Identify which cell holds the provided text, then report its (X, Y) central coordinate. 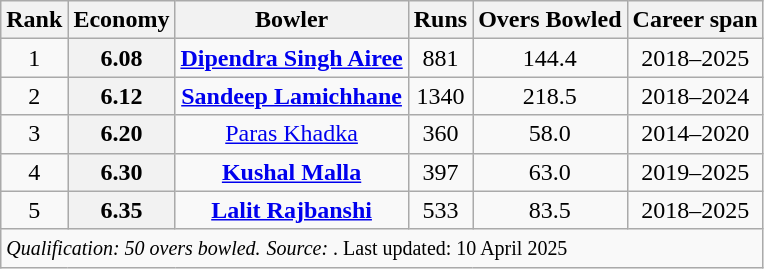
397 (440, 172)
Runs (440, 20)
4 (34, 172)
Sandeep Lamichhane (292, 96)
1340 (440, 96)
Lalit Rajbanshi (292, 210)
144.4 (550, 58)
58.0 (550, 134)
6.30 (122, 172)
6.08 (122, 58)
Dipendra Singh Airee (292, 58)
2014–2020 (695, 134)
63.0 (550, 172)
Career span (695, 20)
1 (34, 58)
Economy (122, 20)
6.35 (122, 210)
533 (440, 210)
218.5 (550, 96)
Rank (34, 20)
2018–2024 (695, 96)
Bowler (292, 20)
83.5 (550, 210)
5 (34, 210)
6.12 (122, 96)
Paras Khadka (292, 134)
2019–2025 (695, 172)
881 (440, 58)
Kushal Malla (292, 172)
3 (34, 134)
2 (34, 96)
6.20 (122, 134)
360 (440, 134)
Overs Bowled (550, 20)
Qualification: 50 overs bowled. Source: . Last updated: 10 April 2025 (382, 248)
